Detect which cell encompasses the target text, then output its [x, y] center coordinate. 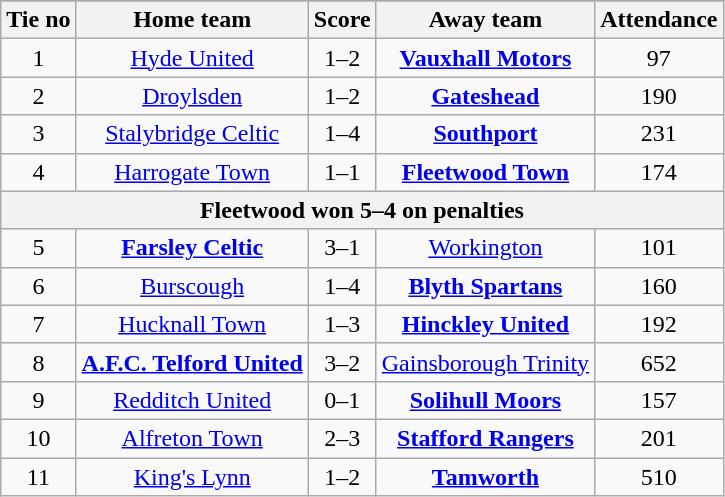
3 [38, 134]
652 [659, 362]
Farsley Celtic [192, 248]
Fleetwood won 5–4 on penalties [362, 210]
160 [659, 286]
Hyde United [192, 58]
Attendance [659, 20]
4 [38, 172]
Harrogate Town [192, 172]
Redditch United [192, 400]
Fleetwood Town [485, 172]
Hucknall Town [192, 324]
Vauxhall Motors [485, 58]
6 [38, 286]
7 [38, 324]
Droylsden [192, 96]
Blyth Spartans [485, 286]
11 [38, 477]
Stalybridge Celtic [192, 134]
Alfreton Town [192, 438]
157 [659, 400]
Hinckley United [485, 324]
97 [659, 58]
190 [659, 96]
1–1 [342, 172]
Home team [192, 20]
1–3 [342, 324]
Tamworth [485, 477]
Away team [485, 20]
1 [38, 58]
174 [659, 172]
Score [342, 20]
Stafford Rangers [485, 438]
2 [38, 96]
201 [659, 438]
Gainsborough Trinity [485, 362]
3–2 [342, 362]
5 [38, 248]
Gateshead [485, 96]
King's Lynn [192, 477]
3–1 [342, 248]
101 [659, 248]
510 [659, 477]
9 [38, 400]
Solihull Moors [485, 400]
Southport [485, 134]
Burscough [192, 286]
0–1 [342, 400]
231 [659, 134]
A.F.C. Telford United [192, 362]
Workington [485, 248]
192 [659, 324]
8 [38, 362]
2–3 [342, 438]
10 [38, 438]
Tie no [38, 20]
